Identify which cell holds the provided text, then report its (x, y) central coordinate. 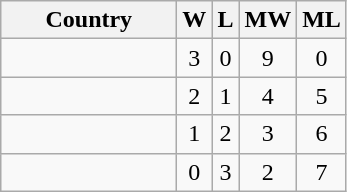
L (226, 20)
MW (268, 20)
ML (322, 20)
5 (322, 96)
Country (89, 20)
W (194, 20)
7 (322, 172)
6 (322, 134)
9 (268, 58)
4 (268, 96)
